Identify which cell holds the provided text, then report its [X, Y] central coordinate. 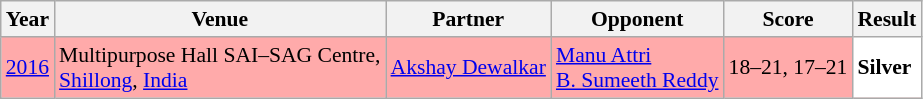
Partner [468, 19]
Venue [220, 19]
Result [886, 19]
Manu Attri B. Sumeeth Reddy [638, 68]
Year [28, 19]
18–21, 17–21 [788, 68]
Multipurpose Hall SAI–SAG Centre,Shillong, India [220, 68]
Opponent [638, 19]
Score [788, 19]
Akshay Dewalkar [468, 68]
2016 [28, 68]
Silver [886, 68]
